Identify which cell holds the provided text, then report its [x, y] central coordinate. 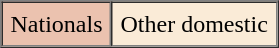
Nationals [57, 24]
Other domestic [194, 24]
